From the cell containing the given text, extract its center point as (X, Y) coordinate. 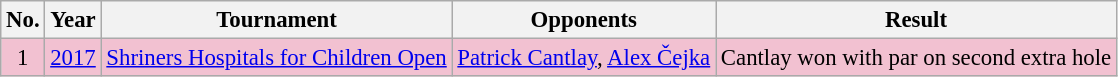
No. (23, 20)
Opponents (584, 20)
2017 (73, 58)
1 (23, 58)
Patrick Cantlay, Alex Čejka (584, 58)
Shriners Hospitals for Children Open (276, 58)
Result (916, 20)
Cantlay won with par on second extra hole (916, 58)
Year (73, 20)
Tournament (276, 20)
